Locate the cell with the specified text and output its (X, Y) center coordinate. 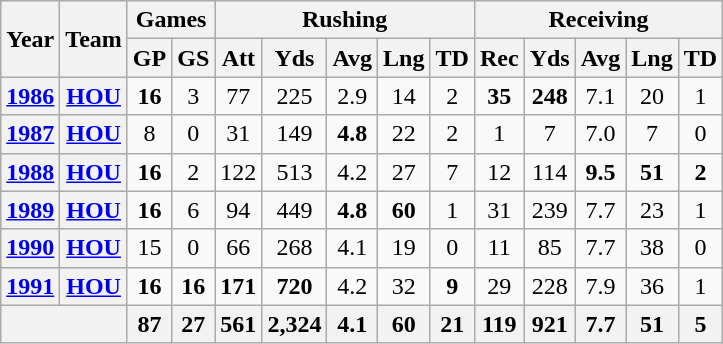
5 (700, 324)
1986 (30, 96)
19 (404, 248)
Rushing (345, 20)
9.5 (600, 172)
Team (94, 39)
38 (652, 248)
228 (550, 286)
Games (170, 20)
36 (652, 286)
1989 (30, 210)
94 (238, 210)
Year (30, 39)
149 (294, 134)
1991 (30, 286)
7.0 (600, 134)
1987 (30, 134)
8 (149, 134)
12 (499, 172)
921 (550, 324)
29 (499, 286)
2.9 (352, 96)
114 (550, 172)
2,324 (294, 324)
6 (194, 210)
7.9 (600, 286)
513 (294, 172)
248 (550, 96)
87 (149, 324)
171 (238, 286)
449 (294, 210)
85 (550, 248)
23 (652, 210)
15 (149, 248)
122 (238, 172)
66 (238, 248)
14 (404, 96)
22 (404, 134)
225 (294, 96)
Receiving (598, 20)
7.1 (600, 96)
Att (238, 58)
9 (452, 286)
11 (499, 248)
35 (499, 96)
561 (238, 324)
Rec (499, 58)
239 (550, 210)
21 (452, 324)
32 (404, 286)
119 (499, 324)
GS (194, 58)
1988 (30, 172)
77 (238, 96)
268 (294, 248)
20 (652, 96)
720 (294, 286)
GP (149, 58)
1990 (30, 248)
3 (194, 96)
